Provide the (x, y) coordinate of the cell's center where the given text is located.  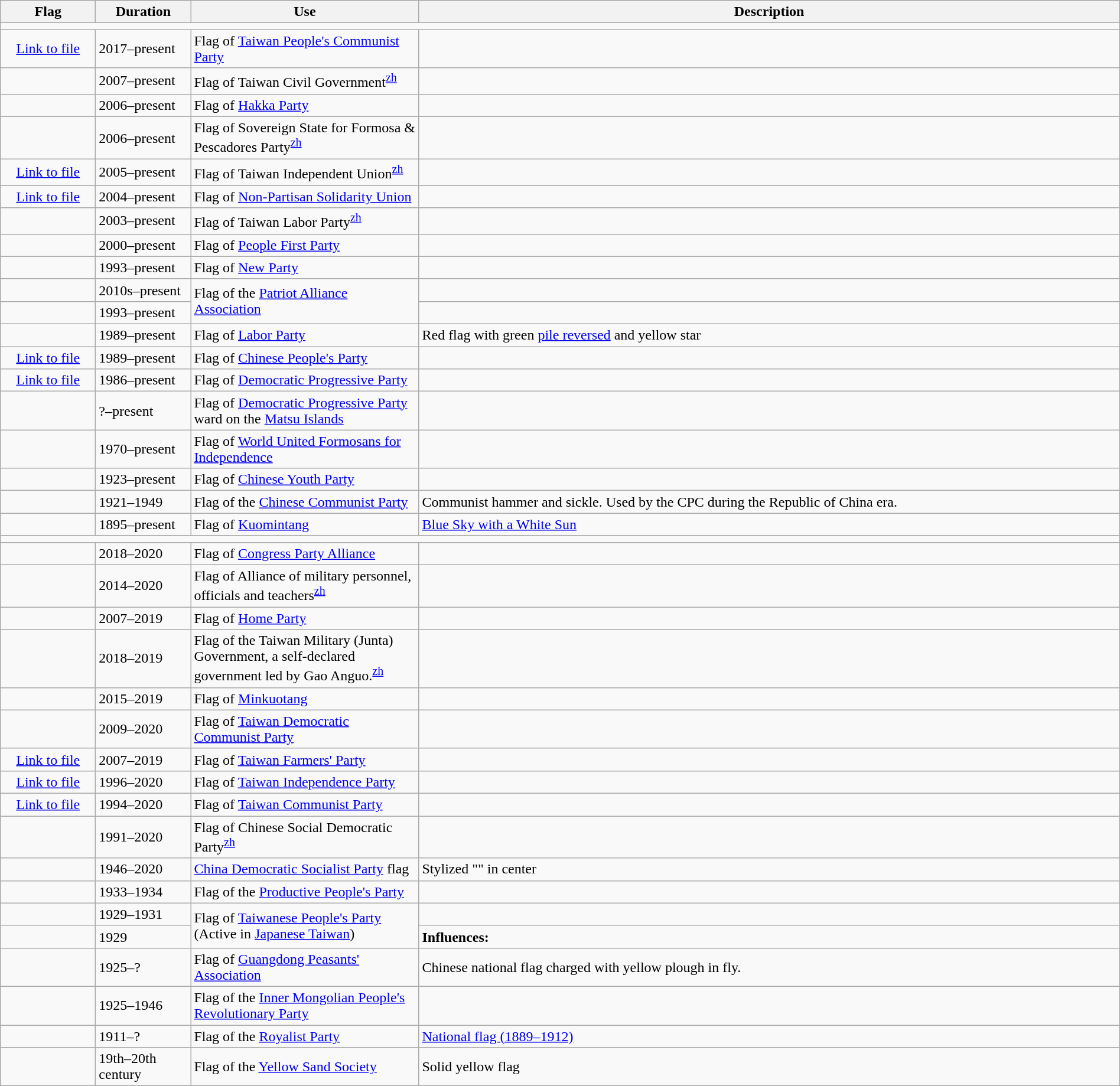
Flag of the Inner Mongolian People's Revolutionary Party (305, 1006)
Flag of Chinese Social Democratic Partyzh (305, 837)
2009–2020 (143, 729)
1933–1934 (143, 892)
Flag of the Royalist Party (305, 1036)
Flag of Taiwanese People's Party (Active in Japanese Taiwan) (305, 925)
Flag of Chinese Youth Party (305, 480)
Red flag with green pile reversed and yellow star (769, 335)
Stylized "" in center (769, 869)
1970–present (143, 449)
1929–1931 (143, 914)
China Democratic Socialist Party flag (305, 869)
2004–present (143, 197)
Flag of Alliance of military personnel, officials and teacherszh (305, 586)
Chinese national flag charged with yellow plough in fly. (769, 967)
Communist hammer and sickle. Used by the CPC during the Republic of China era. (769, 502)
Flag of Taiwan Democratic Communist Party (305, 729)
Flag of the Patriot Alliance Association (305, 301)
Flag of Congress Party Alliance (305, 553)
2000–present (143, 245)
Flag (48, 12)
1925–1946 (143, 1006)
Flag of Taiwan Independence Party (305, 782)
Flag of Home Party (305, 618)
National flag (1889–1912) (769, 1036)
2018–2020 (143, 553)
19th–20th century (143, 1067)
Flag of Non-Partisan Solidarity Union (305, 197)
Flag of Chinese People's Party (305, 358)
Flag of Taiwan Independent Unionzh (305, 172)
Influences: (769, 937)
1911–? (143, 1036)
2014–2020 (143, 586)
1923–present (143, 480)
Blue Sky with a White Sun (769, 524)
Flag of Guangdong Peasants' Association (305, 967)
1991–2020 (143, 837)
Flag of Labor Party (305, 335)
Flag of the Yellow Sand Society (305, 1067)
Flag of Taiwan Civil Governmentzh (305, 81)
2018–2019 (143, 659)
Flag of Taiwan Communist Party (305, 805)
2010s–present (143, 290)
Flag of the Productive People's Party (305, 892)
2017–present (143, 48)
Flag of Taiwan People's Communist Party (305, 48)
Flag of Democratic Progressive Party (305, 380)
1929 (143, 937)
2005–present (143, 172)
1921–1949 (143, 502)
Flag of Taiwan Labor Partyzh (305, 221)
Flag of the Taiwan Military (Junta) Government, a self-declared government led by Gao Anguo.zh (305, 659)
Flag of Kuomintang (305, 524)
1994–2020 (143, 805)
2007–present (143, 81)
Flag of Sovereign State for Formosa & Pescadores Partyzh (305, 138)
Flag of the Chinese Communist Party (305, 502)
Duration (143, 12)
Solid yellow flag (769, 1067)
?–present (143, 411)
Description (769, 12)
Flag of Taiwan Farmers' Party (305, 759)
2003–present (143, 221)
1946–2020 (143, 869)
2015–2019 (143, 699)
1895–present (143, 524)
Flag of Hakka Party (305, 105)
Flag of Minkuotang (305, 699)
1986–present (143, 380)
Flag of New Party (305, 268)
Flag of World United Formosans for Independence (305, 449)
1996–2020 (143, 782)
Use (305, 12)
Flag of People First Party (305, 245)
Flag of Democratic Progressive Party ward on the Matsu Islands (305, 411)
1925–? (143, 967)
